Output the (X, Y) coordinate of the center of the cell containing the given text.  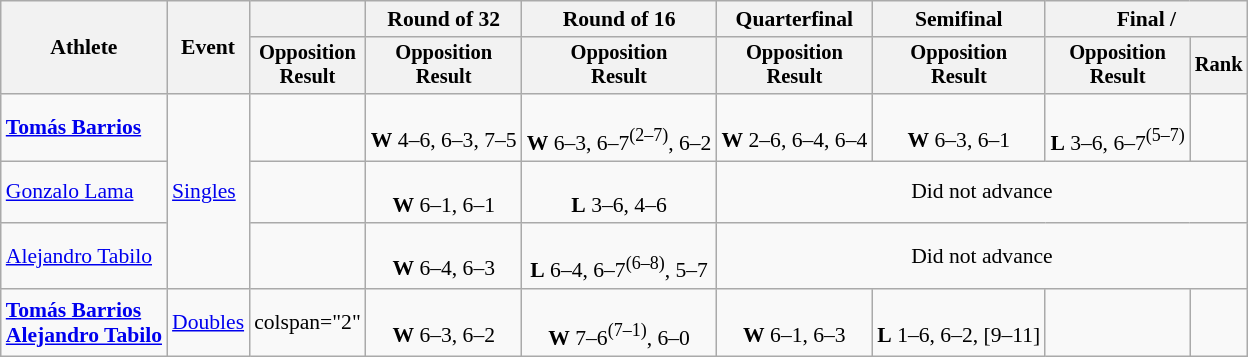
L 3–6, 6–7(5–7) (1117, 128)
Athlete (84, 48)
Final / (1146, 19)
Gonzalo Lama (84, 192)
Singles (208, 192)
L 3–6, 4–6 (620, 192)
Tomás BarriosAlejandro Tabilo (84, 322)
Quarterfinal (794, 19)
W 4–6, 6–3, 7–5 (444, 128)
W 7–6(7–1), 6–0 (620, 322)
Round of 32 (444, 19)
Rank (1219, 66)
W 2–6, 6–4, 6–4 (794, 128)
W 6–1, 6–1 (444, 192)
L 1–6, 6–2, [9–11] (958, 322)
W 6–3, 6–2 (444, 322)
W 6–4, 6–3 (444, 256)
W 6–3, 6–1 (958, 128)
W 6–1, 6–3 (794, 322)
Tomás Barrios (84, 128)
Round of 16 (620, 19)
L 6–4, 6–7(6–8), 5–7 (620, 256)
colspan="2" (308, 322)
Alejandro Tabilo (84, 256)
Doubles (208, 322)
Semifinal (958, 19)
Event (208, 48)
W 6–3, 6–7(2–7), 6–2 (620, 128)
